Scan for the cell matching the given text and deliver its (X, Y) coordinate at center. 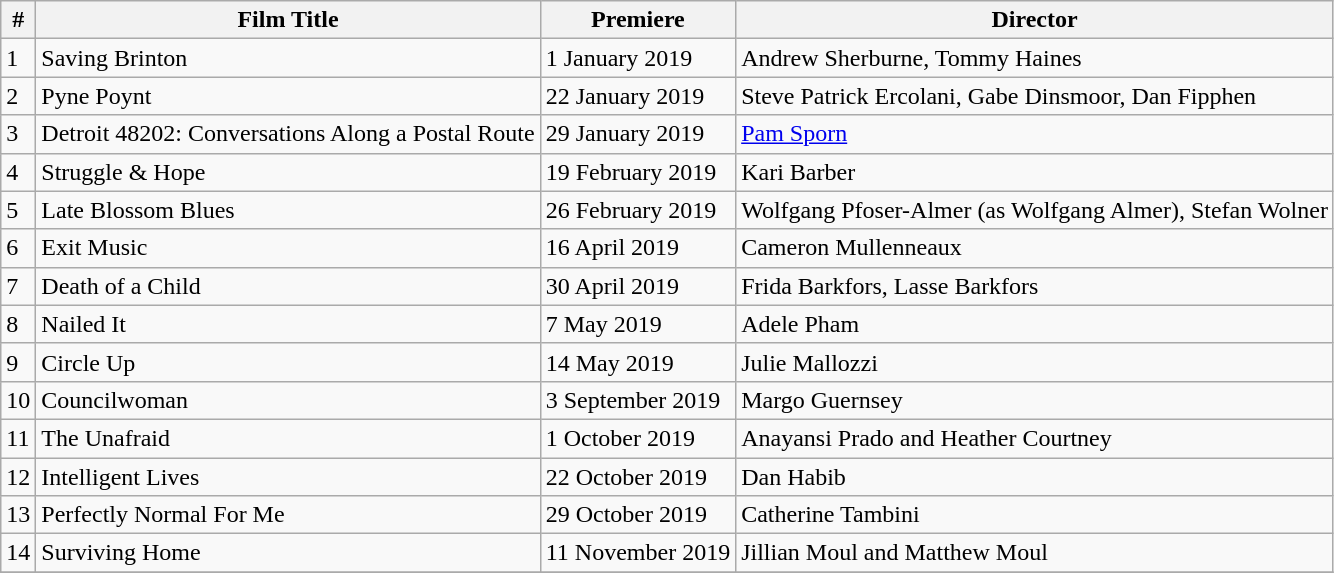
19 February 2019 (638, 172)
Perfectly Normal For Me (288, 515)
4 (18, 172)
Frida Barkfors, Lasse Barkfors (1035, 286)
Late Blossom Blues (288, 210)
Steve Patrick Ercolani, Gabe Dinsmoor, Dan Fipphen (1035, 96)
Nailed It (288, 324)
Julie Mallozzi (1035, 362)
7 (18, 286)
Councilwoman (288, 400)
The Unafraid (288, 438)
Margo Guernsey (1035, 400)
13 (18, 515)
Surviving Home (288, 553)
Intelligent Lives (288, 477)
11 November 2019 (638, 553)
1 January 2019 (638, 58)
Director (1035, 20)
Death of a Child (288, 286)
26 February 2019 (638, 210)
14 (18, 553)
Saving Brinton (288, 58)
Andrew Sherburne, Tommy Haines (1035, 58)
Pyne Poynt (288, 96)
Jillian Moul and Matthew Moul (1035, 553)
Exit Music (288, 248)
12 (18, 477)
Struggle & Hope (288, 172)
8 (18, 324)
Anayansi Prado and Heather Courtney (1035, 438)
Dan Habib (1035, 477)
Adele Pham (1035, 324)
22 October 2019 (638, 477)
1 (18, 58)
16 April 2019 (638, 248)
Catherine Tambini (1035, 515)
3 September 2019 (638, 400)
Detroit 48202: Conversations Along a Postal Route (288, 134)
7 May 2019 (638, 324)
Cameron Mullenneaux (1035, 248)
2 (18, 96)
1 October 2019 (638, 438)
11 (18, 438)
30 April 2019 (638, 286)
Pam Sporn (1035, 134)
6 (18, 248)
10 (18, 400)
Film Title (288, 20)
29 January 2019 (638, 134)
29 October 2019 (638, 515)
Premiere (638, 20)
Wolfgang Pfoser-Almer (as Wolfgang Almer), Stefan Wolner (1035, 210)
Circle Up (288, 362)
22 January 2019 (638, 96)
14 May 2019 (638, 362)
Kari Barber (1035, 172)
# (18, 20)
9 (18, 362)
3 (18, 134)
5 (18, 210)
